Extract the (x, y) coordinate from the center of the cell holding the provided text.  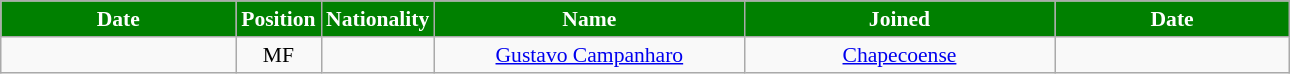
Name (589, 19)
Chapecoense (899, 55)
Joined (899, 19)
MF (278, 55)
Gustavo Campanharo (589, 55)
Nationality (378, 19)
Position (278, 19)
